Pinpoint the cell where the given text exists, returning its (X, Y) midpoint coordinate. 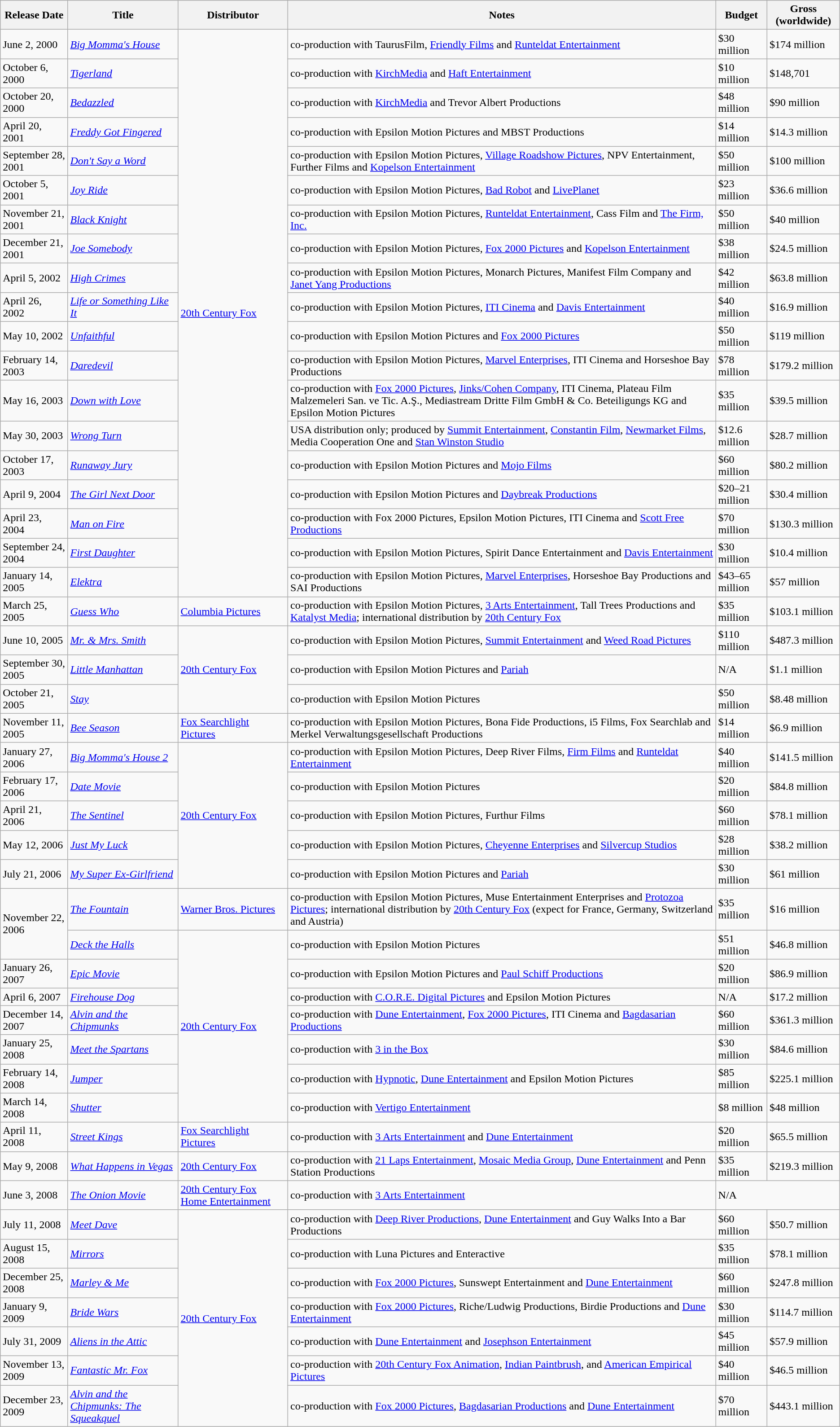
September 24, 2004 (34, 553)
Marley & Me (123, 1283)
July 31, 2009 (34, 1341)
co-production with Epsilon Motion Pictures, Furthur Films (502, 815)
$8.48 million (804, 698)
$17.2 million (804, 997)
June 2, 2000 (34, 44)
September 30, 2005 (34, 670)
co-production with Fox 2000 Pictures, Bagdasarian Productions and Dune Entertainment (502, 1406)
What Happens in Vegas (123, 1166)
November 13, 2009 (34, 1371)
co-production with 3 in the Box (502, 1049)
$16.9 million (804, 307)
$247.8 million (804, 1283)
20th Century Fox Home Entertainment (233, 1195)
December 25, 2008 (34, 1283)
July 21, 2006 (34, 874)
$38 million (741, 249)
$16 million (804, 909)
October 20, 2000 (34, 102)
October 21, 2005 (34, 698)
March 25, 2005 (34, 611)
co-production with Epsilon Motion Pictures, Fox 2000 Pictures and Kopelson Entertainment (502, 249)
$8 million (741, 1108)
$80.2 million (804, 465)
$23 million (741, 190)
$174 million (804, 44)
$110 million (741, 640)
$141.5 million (804, 757)
April 20, 2001 (34, 132)
The Onion Movie (123, 1195)
co-production with Epsilon Motion Pictures and Daybreak Productions (502, 495)
$46.8 million (804, 944)
December 21, 2001 (34, 249)
The Girl Next Door (123, 495)
August 15, 2008 (34, 1253)
$38.2 million (804, 845)
co-production with KirchMedia and Trevor Albert Productions (502, 102)
December 23, 2009 (34, 1406)
Budget (741, 15)
co-production with Fox 2000 Pictures, Riche/Ludwig Productions, Birdie Productions and Dune Entertainment (502, 1312)
High Crimes (123, 277)
$179.2 million (804, 365)
Unfaithful (123, 336)
$130.3 million (804, 523)
Stay (123, 698)
December 14, 2007 (34, 1020)
First Daughter (123, 553)
April 5, 2002 (34, 277)
January 9, 2009 (34, 1312)
$361.3 million (804, 1020)
$39.5 million (804, 401)
co-production with Epsilon Motion Pictures, Village Roadshow Pictures, NPV Entertainment, Further Films and Kopelson Entertainment (502, 161)
Elektra (123, 582)
co-production with Fox 2000 Pictures, Sunswept Entertainment and Dune Entertainment (502, 1283)
co-production with KirchMedia and Haft Entertainment (502, 74)
co-production with Dune Entertainment, Fox 2000 Pictures, ITI Cinema and Bagdasarian Productions (502, 1020)
April 9, 2004 (34, 495)
Epic Movie (123, 974)
co-production with 3 Arts Entertainment (502, 1195)
March 14, 2008 (34, 1108)
Title (123, 15)
Gross (worldwide) (804, 15)
Guess Who (123, 611)
April 26, 2002 (34, 307)
co-production with Epsilon Motion Pictures, Runteldat Entertainment, Cass Film and The Firm, Inc. (502, 219)
July 11, 2008 (34, 1225)
November 22, 2006 (34, 924)
$78 million (741, 365)
Bedazzled (123, 102)
$219.3 million (804, 1166)
Tigerland (123, 74)
Date Movie (123, 786)
November 11, 2005 (34, 728)
co-production with Epsilon Motion Pictures, Bad Robot and LivePlanet (502, 190)
Firehouse Dog (123, 997)
The Sentinel (123, 815)
$114.7 million (804, 1312)
$10 million (741, 74)
co-production with Vertigo Entertainment (502, 1108)
$63.8 million (804, 277)
Mr. & Mrs. Smith (123, 640)
May 16, 2003 (34, 401)
co-production with Epsilon Motion Pictures, Marvel Enterprises, ITI Cinema and Horseshoe Bay Productions (502, 365)
April 6, 2007 (34, 997)
Distributor (233, 15)
$61 million (804, 874)
co-production with 21 Laps Entertainment, Mosaic Media Group, Dune Entertainment and Penn Station Productions (502, 1166)
$225.1 million (804, 1078)
My Super Ex-Girlfriend (123, 874)
co-production with Epsilon Motion Pictures and MBST Productions (502, 132)
February 14, 2003 (34, 365)
Man on Fire (123, 523)
$100 million (804, 161)
$57.9 million (804, 1341)
Warner Bros. Pictures (233, 909)
Fantastic Mr. Fox (123, 1371)
Bride Wars (123, 1312)
$43–65 million (741, 582)
Deck the Halls (123, 944)
Joe Somebody (123, 249)
USA distribution only; produced by Summit Entertainment, Constantin Film, Newmarket Films, Media Cooperation One and Stan Winston Studio (502, 436)
$10.4 million (804, 553)
Notes (502, 15)
September 28, 2001 (34, 161)
$24.5 million (804, 249)
November 21, 2001 (34, 219)
$119 million (804, 336)
April 23, 2004 (34, 523)
$84.6 million (804, 1049)
Daredevil (123, 365)
co-production with Hypnotic, Dune Entertainment and Epsilon Motion Pictures (502, 1078)
Big Momma's House (123, 44)
$42 million (741, 277)
co-production with Epsilon Motion Pictures, Bona Fide Productions, i5 Films, Fox Searchlab and Merkel Verwaltungsgesellschaft Productions (502, 728)
Aliens in the Attic (123, 1341)
January 25, 2008 (34, 1049)
Joy Ride (123, 190)
$28.7 million (804, 436)
October 6, 2000 (34, 74)
co-production with Epsilon Motion Pictures and Mojo Films (502, 465)
January 27, 2006 (34, 757)
co-production with Epsilon Motion Pictures, Marvel Enterprises, Horseshoe Bay Productions and SAI Productions (502, 582)
co-production with C.O.R.E. Digital Pictures and Epsilon Motion Pictures (502, 997)
Columbia Pictures (233, 611)
$103.1 million (804, 611)
May 9, 2008 (34, 1166)
Bee Season (123, 728)
$45 million (741, 1341)
Big Momma's House 2 (123, 757)
co-production with Epsilon Motion Pictures and Fox 2000 Pictures (502, 336)
$14.3 million (804, 132)
Release Date (34, 15)
$30.4 million (804, 495)
$12.6 million (741, 436)
co-production with 3 Arts Entertainment and Dune Entertainment (502, 1137)
co-production with Fox 2000 Pictures, Epsilon Motion Pictures, ITI Cinema and Scott Free Productions (502, 523)
$20–21 million (741, 495)
$84.8 million (804, 786)
January 26, 2007 (34, 974)
$86.9 million (804, 974)
co-production with Epsilon Motion Pictures, Summit Entertainment and Weed Road Pictures (502, 640)
$6.9 million (804, 728)
May 10, 2002 (34, 336)
Shutter (123, 1108)
co-production with Deep River Productions, Dune Entertainment and Guy Walks Into a Bar Productions (502, 1225)
Don't Say a Word (123, 161)
Jumper (123, 1078)
Just My Luck (123, 845)
$65.5 million (804, 1137)
October 5, 2001 (34, 190)
co-production with 20th Century Fox Animation, Indian Paintbrush, and American Empirical Pictures (502, 1371)
Freddy Got Fingered (123, 132)
Meet Dave (123, 1225)
Street Kings (123, 1137)
Wrong Turn (123, 436)
$36.6 million (804, 190)
April 21, 2006 (34, 815)
$148,701 (804, 74)
$57 million (804, 582)
Alvin and the Chipmunks: The Squeakquel (123, 1406)
$487.3 million (804, 640)
co-production with Epsilon Motion Pictures, ITI Cinema and Davis Entertainment (502, 307)
Little Manhattan (123, 670)
co-production with Epsilon Motion Pictures, Deep River Films, Firm Films and Runteldat Entertainment (502, 757)
co-production with Epsilon Motion Pictures and Paul Schiff Productions (502, 974)
co-production with Epsilon Motion Pictures, Monarch Pictures, Manifest Film Company and Janet Yang Productions (502, 277)
$1.1 million (804, 670)
$443.1 million (804, 1406)
April 11, 2008 (34, 1137)
Meet the Spartans (123, 1049)
May 30, 2003 (34, 436)
co-production with Epsilon Motion Pictures, Cheyenne Enterprises and Silvercup Studios (502, 845)
co-production with Epsilon Motion Pictures, Spirit Dance Entertainment and Davis Entertainment (502, 553)
$50.7 million (804, 1225)
June 10, 2005 (34, 640)
January 14, 2005 (34, 582)
$28 million (741, 845)
$46.5 million (804, 1371)
Down with Love (123, 401)
$51 million (741, 944)
February 14, 2008 (34, 1078)
co-production with Luna Pictures and Enteractive (502, 1253)
co-production with Dune Entertainment and Josephson Entertainment (502, 1341)
Alvin and the Chipmunks (123, 1020)
$90 million (804, 102)
Mirrors (123, 1253)
The Fountain (123, 909)
Life or Something Like It (123, 307)
October 17, 2003 (34, 465)
$85 million (741, 1078)
co-production with TaurusFilm, Friendly Films and Runteldat Entertainment (502, 44)
Runaway Jury (123, 465)
February 17, 2006 (34, 786)
June 3, 2008 (34, 1195)
Black Knight (123, 219)
May 12, 2006 (34, 845)
